Return the [x, y] coordinate for the center point of the cell that contains the specified text.  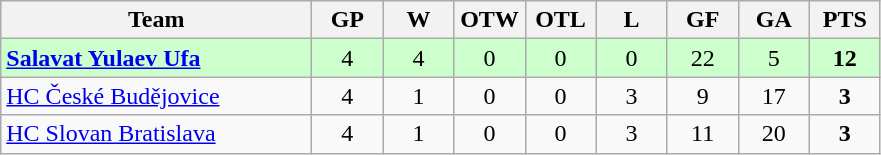
GF [702, 20]
12 [844, 58]
9 [702, 96]
L [632, 20]
PTS [844, 20]
W [418, 20]
HC Slovan Bratislava [156, 134]
HC České Budějovice [156, 96]
11 [702, 134]
OTL [560, 20]
OTW [490, 20]
22 [702, 58]
GA [774, 20]
20 [774, 134]
17 [774, 96]
5 [774, 58]
GP [348, 20]
Salavat Yulaev Ufa [156, 58]
Team [156, 20]
